Provide the (x, y) coordinate of the cell's center where the given text is located.  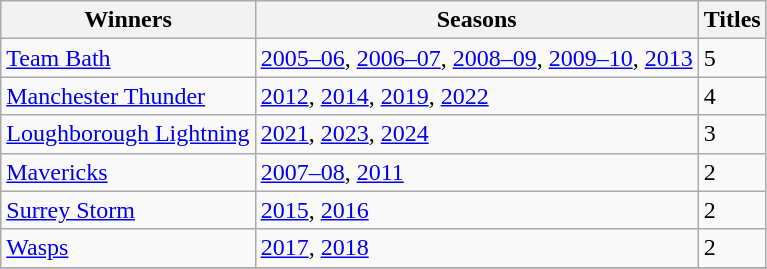
2007–08, 2011 (476, 172)
Team Bath (128, 58)
Loughborough Lightning (128, 134)
Mavericks (128, 172)
Seasons (476, 20)
2012, 2014, 2019, 2022 (476, 96)
2005–06, 2006–07, 2008–09, 2009–10, 2013 (476, 58)
2017, 2018 (476, 248)
4 (732, 96)
5 (732, 58)
Winners (128, 20)
2015, 2016 (476, 210)
2021, 2023, 2024 (476, 134)
Surrey Storm (128, 210)
Titles (732, 20)
Manchester Thunder (128, 96)
3 (732, 134)
Wasps (128, 248)
